Return the [x, y] coordinate for the center point of the cell that contains the specified text.  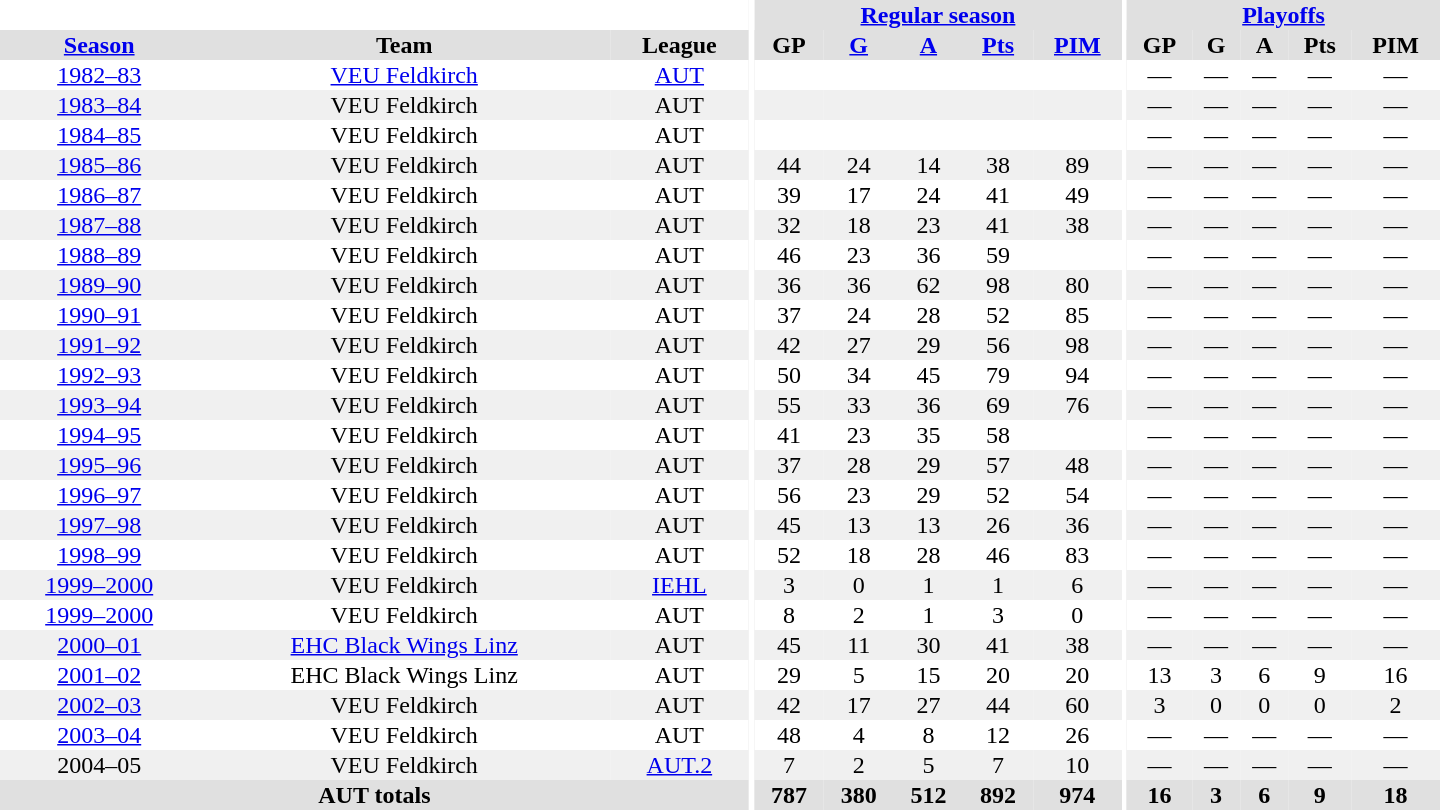
787 [789, 795]
892 [998, 795]
AUT.2 [680, 765]
35 [929, 435]
58 [998, 435]
34 [859, 375]
380 [859, 795]
80 [1078, 285]
14 [929, 165]
Season [99, 45]
4 [859, 735]
94 [1078, 375]
79 [998, 375]
1998–99 [99, 555]
2004–05 [99, 765]
55 [789, 405]
1990–91 [99, 315]
512 [929, 795]
1988–89 [99, 255]
49 [1078, 195]
15 [929, 675]
76 [1078, 405]
85 [1078, 315]
1997–98 [99, 525]
2000–01 [99, 645]
1991–92 [99, 345]
1985–86 [99, 165]
1996–97 [99, 495]
2002–03 [99, 705]
1993–94 [99, 405]
1984–85 [99, 135]
11 [859, 645]
1992–93 [99, 375]
1983–84 [99, 105]
69 [998, 405]
1995–96 [99, 465]
54 [1078, 495]
2001–02 [99, 675]
12 [998, 735]
1994–95 [99, 435]
33 [859, 405]
59 [998, 255]
974 [1078, 795]
League [680, 45]
30 [929, 645]
Team [404, 45]
32 [789, 225]
1987–88 [99, 225]
Regular season [938, 15]
1982–83 [99, 75]
Playoffs [1284, 15]
IEHL [680, 585]
60 [1078, 705]
2003–04 [99, 735]
AUT totals [374, 795]
1989–90 [99, 285]
10 [1078, 765]
62 [929, 285]
89 [1078, 165]
83 [1078, 555]
57 [998, 465]
39 [789, 195]
50 [789, 375]
1986–87 [99, 195]
